Output the (X, Y) coordinate of the center of the cell containing the given text.  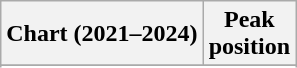
Peakposition (249, 34)
Chart (2021–2024) (102, 34)
